Detect which cell encompasses the target text, then output its [X, Y] center coordinate. 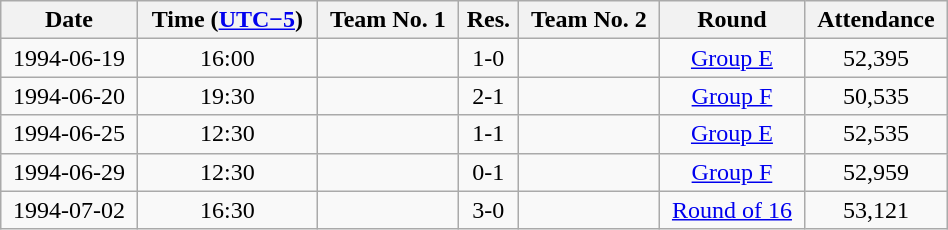
1-0 [488, 58]
52,535 [876, 134]
Team No. 1 [388, 20]
Time (UTC−5) [227, 20]
3-0 [488, 210]
52,959 [876, 172]
1994-06-25 [70, 134]
Res. [488, 20]
19:30 [227, 96]
Date [70, 20]
52,395 [876, 58]
1-1 [488, 134]
16:30 [227, 210]
50,535 [876, 96]
2-1 [488, 96]
Round [732, 20]
16:00 [227, 58]
Team No. 2 [590, 20]
53,121 [876, 210]
Round of 16 [732, 210]
1994-06-19 [70, 58]
0-1 [488, 172]
1994-07-02 [70, 210]
1994-06-20 [70, 96]
1994-06-29 [70, 172]
Attendance [876, 20]
